Locate the cell with the specified text and output its [X, Y] center coordinate. 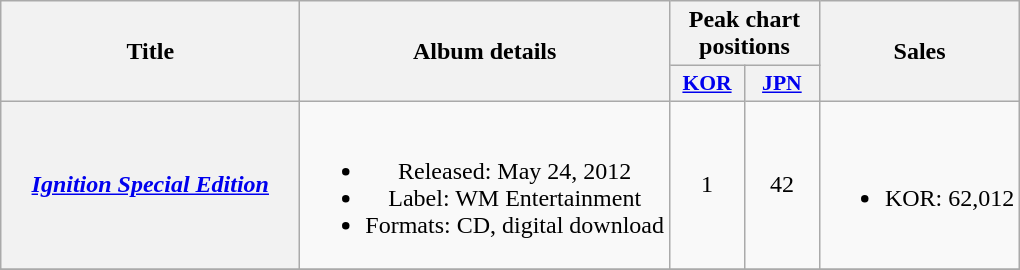
Sales [919, 52]
Peak chart positions [745, 34]
1 [708, 184]
Released: May 24, 2012Label: WM EntertainmentFormats: CD, digital download [485, 184]
KOR: 62,012 [919, 184]
KOR [708, 84]
JPN [782, 84]
Title [150, 52]
42 [782, 184]
Ignition Special Edition [150, 184]
Album details [485, 52]
